Provide the [X, Y] coordinate of the cell's center where the given text is located.  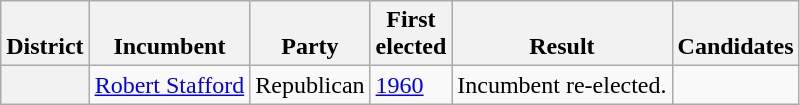
Firstelected [411, 34]
Incumbent [170, 34]
Republican [310, 85]
District [45, 34]
Result [562, 34]
Party [310, 34]
1960 [411, 85]
Candidates [736, 34]
Incumbent re-elected. [562, 85]
Robert Stafford [170, 85]
